Capture the cell that displays the provided text and extract its (x, y) central coordinate. 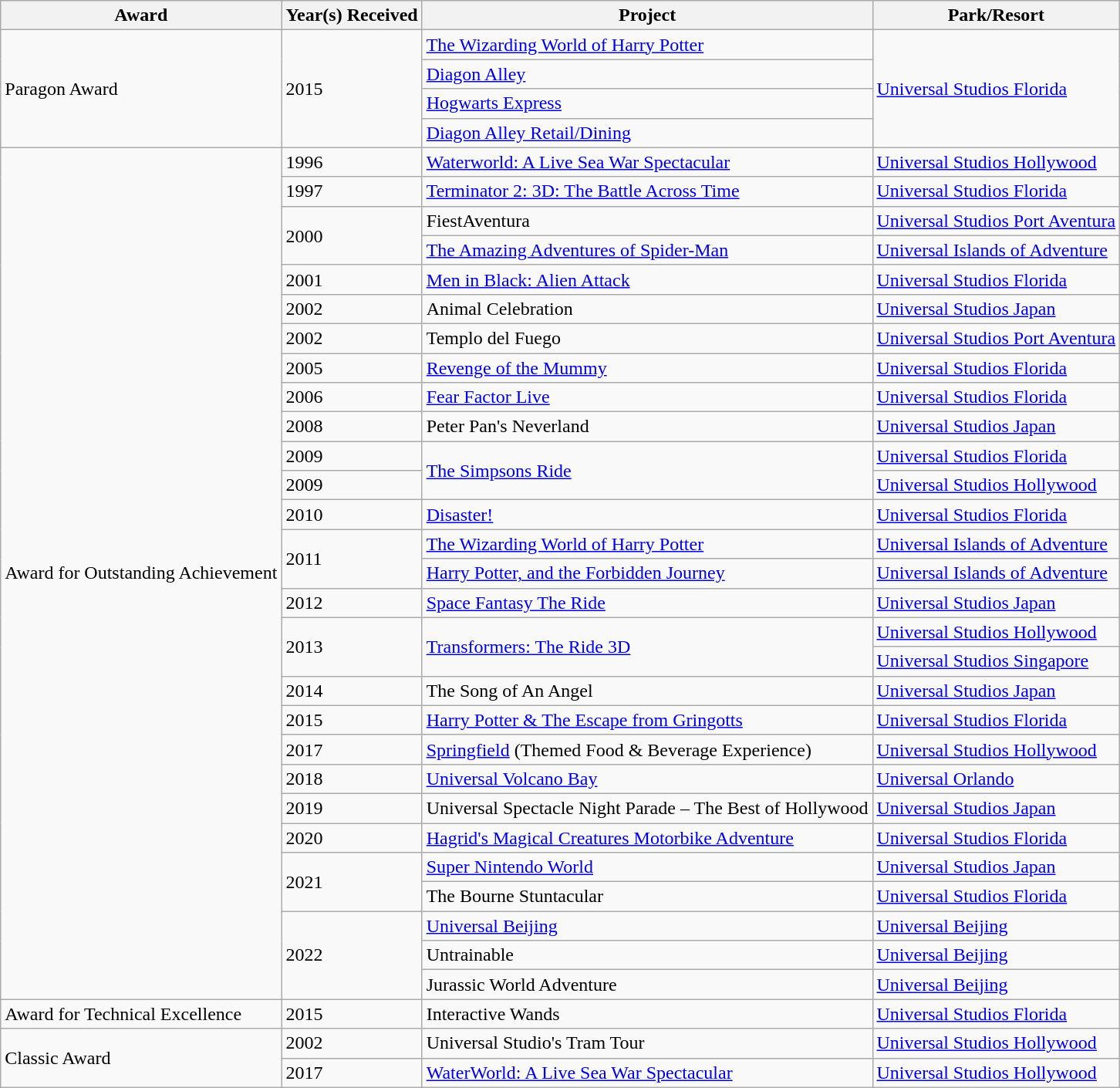
2010 (352, 515)
Award for Outstanding Achievement (141, 573)
2021 (352, 882)
Revenge of the Mummy (647, 368)
Hogwarts Express (647, 103)
2019 (352, 808)
Universal Studio's Tram Tour (647, 1043)
Harry Potter, and the Forbidden Journey (647, 573)
Men in Black: Alien Attack (647, 279)
2012 (352, 603)
2006 (352, 397)
WaterWorld: A Live Sea War Spectacular (647, 1073)
2011 (352, 559)
Universal Volcano Bay (647, 779)
2000 (352, 235)
2020 (352, 837)
Fear Factor Live (647, 397)
Animal Celebration (647, 309)
Springfield (Themed Food & Beverage Experience) (647, 749)
2014 (352, 691)
The Song of An Angel (647, 691)
2018 (352, 779)
Project (647, 15)
Award for Technical Excellence (141, 1014)
Diagon Alley Retail/Dining (647, 133)
Waterworld: A Live Sea War Spectacular (647, 162)
The Amazing Adventures of Spider-Man (647, 250)
Universal Orlando (997, 779)
1997 (352, 191)
Space Fantasy The Ride (647, 603)
2013 (352, 647)
Park/Resort (997, 15)
Jurassic World Adventure (647, 985)
2008 (352, 427)
Interactive Wands (647, 1014)
2005 (352, 368)
Hagrid's Magical Creatures Motorbike Adventure (647, 837)
Super Nintendo World (647, 867)
Paragon Award (141, 89)
2022 (352, 955)
Peter Pan's Neverland (647, 427)
Award (141, 15)
Classic Award (141, 1058)
Year(s) Received (352, 15)
Transformers: The Ride 3D (647, 647)
Disaster! (647, 515)
Untrainable (647, 955)
FiestAventura (647, 221)
1996 (352, 162)
2001 (352, 279)
Templo del Fuego (647, 338)
The Bourne Stuntacular (647, 897)
Universal Studios Singapore (997, 661)
Diagon Alley (647, 74)
Terminator 2: 3D: The Battle Across Time (647, 191)
The Simpsons Ride (647, 471)
Harry Potter & The Escape from Gringotts (647, 720)
Universal Spectacle Night Parade – The Best of Hollywood (647, 808)
